Search for the cell housing the specified text and yield its (X, Y) center coordinate. 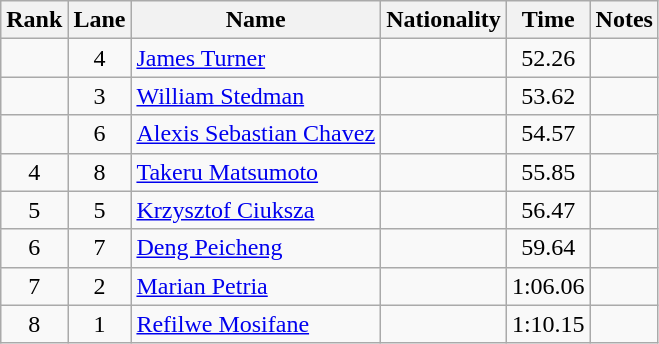
Lane (100, 20)
Krzysztof Ciuksza (256, 210)
Alexis Sebastian Chavez (256, 134)
Rank (34, 20)
Takeru Matsumoto (256, 172)
Deng Peicheng (256, 248)
Notes (624, 20)
54.57 (548, 134)
1:06.06 (548, 286)
2 (100, 286)
James Turner (256, 58)
Time (548, 20)
Refilwe Mosifane (256, 324)
Nationality (444, 20)
52.26 (548, 58)
53.62 (548, 96)
Marian Petria (256, 286)
59.64 (548, 248)
William Stedman (256, 96)
55.85 (548, 172)
56.47 (548, 210)
1 (100, 324)
Name (256, 20)
3 (100, 96)
1:10.15 (548, 324)
